For the text-containing cell, return its midpoint in (x, y) coordinate format. 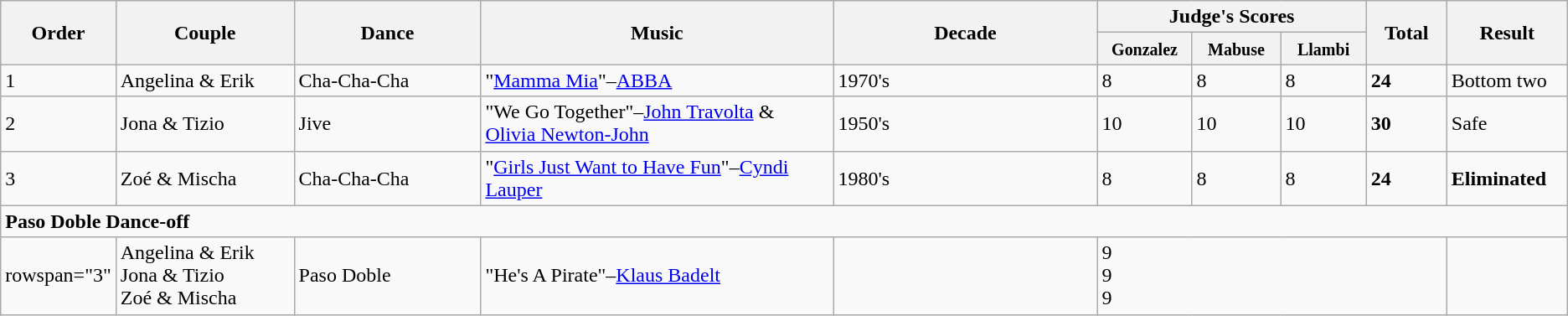
"We Go Together"–John Travolta & Olivia Newton-John (657, 124)
Music (657, 33)
Paso Doble (387, 276)
1970's (965, 80)
"He's A Pirate"–Klaus Badelt (657, 276)
Order (59, 33)
30 (1406, 124)
Jive (387, 124)
Eliminated (1507, 178)
Llambi (1323, 49)
Judge's Scores (1231, 17)
Angelina & Erik (204, 80)
Dance (387, 33)
Jona & Tizio (204, 124)
Total (1406, 33)
"Mamma Mia"–ABBA (657, 80)
Decade (965, 33)
Bottom two (1507, 80)
1950's (965, 124)
1980's (965, 178)
2 (59, 124)
Couple (204, 33)
"Girls Just Want to Have Fun"–Cyndi Lauper (657, 178)
Result (1507, 33)
3 (59, 178)
Safe (1507, 124)
rowspan="3" (59, 276)
Paso Doble Dance-off (784, 221)
1 (59, 80)
Zoé & Mischa (204, 178)
Mabuse (1236, 49)
999 (1271, 276)
Gonzalez (1144, 49)
Angelina & ErikJona & TizioZoé & Mischa (204, 276)
